Pinpoint the cell where the given text exists, returning its [X, Y] midpoint coordinate. 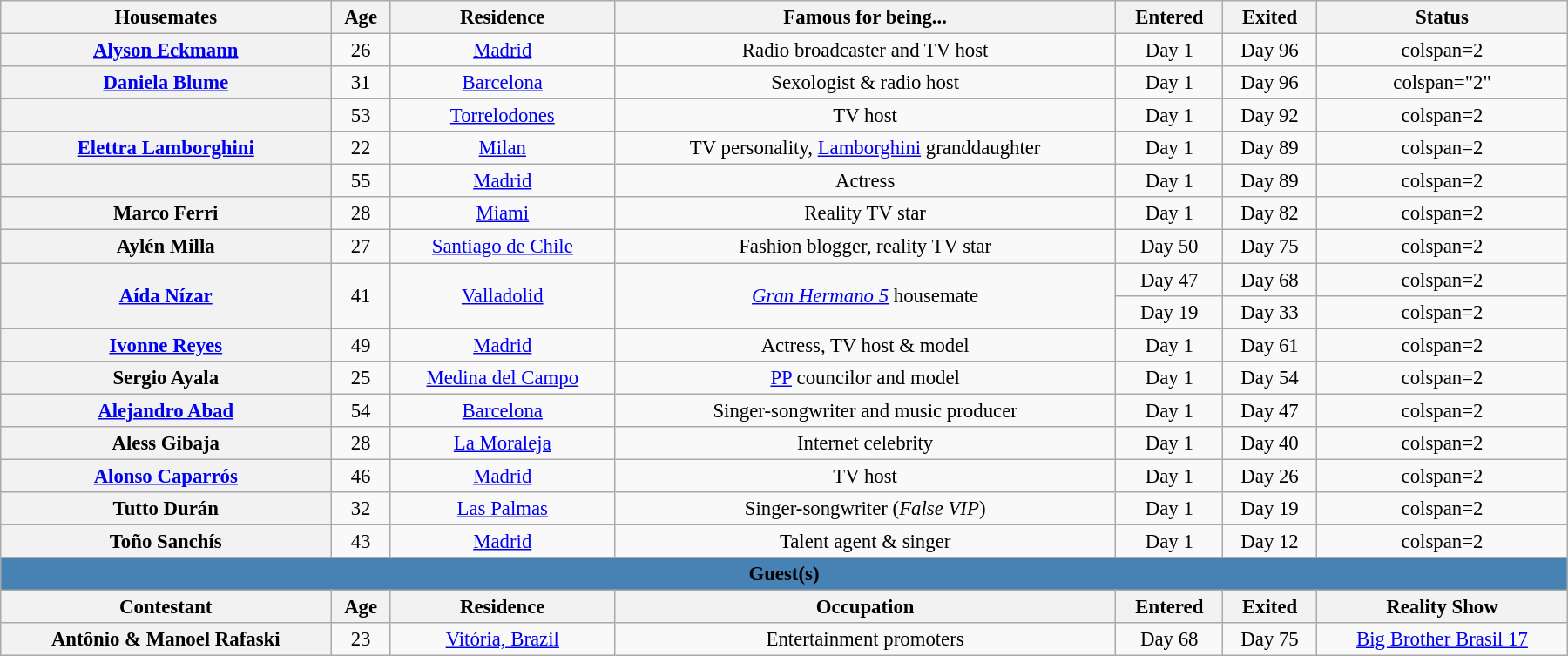
Milan [503, 148]
Toño Sanchís [166, 541]
26 [361, 50]
Antônio & Manoel Rafaski [166, 639]
Day 26 [1270, 476]
46 [361, 476]
Aless Gibaja [166, 443]
Sergio Ayala [166, 377]
Big Brother Brasil 17 [1443, 639]
Marco Ferri [166, 213]
Guest(s) [784, 574]
Occupation [866, 606]
54 [361, 410]
Day 82 [1270, 213]
31 [361, 83]
TV personality, Lamborghini granddaughter [866, 148]
Radio broadcaster and TV host [866, 50]
Contestant [166, 606]
Singer-songwriter and music producer [866, 410]
Famous for being... [866, 17]
27 [361, 247]
Reality Show [1443, 606]
Valladolid [503, 296]
Sexologist & radio host [866, 83]
53 [361, 116]
Fashion blogger, reality TV star [866, 247]
Housemates [166, 17]
55 [361, 181]
Las Palmas [503, 509]
La Moraleja [503, 443]
Gran Hermano 5 housemate [866, 296]
Reality TV star [866, 213]
Alyson Eckmann [166, 50]
Singer-songwriter (False VIP) [866, 509]
Daniela Blume [166, 83]
Medina del Campo [503, 377]
Status [1443, 17]
23 [361, 639]
Day 40 [1270, 443]
43 [361, 541]
Actress, TV host & model [866, 345]
Tutto Durán [166, 509]
Aylén Milla [166, 247]
Day 12 [1270, 541]
Internet celebrity [866, 443]
Day 61 [1270, 345]
49 [361, 345]
32 [361, 509]
Alonso Caparrós [166, 476]
Vitória, Brazil [503, 639]
22 [361, 148]
Entertainment promoters [866, 639]
Elettra Lamborghini [166, 148]
Actress [866, 181]
Talent agent & singer [866, 541]
Day 54 [1270, 377]
Miami [503, 213]
Santiago de Chile [503, 247]
Ivonne Reyes [166, 345]
colspan="2" [1443, 83]
41 [361, 296]
Aída Nízar [166, 296]
Day 50 [1169, 247]
Torrelodones [503, 116]
Day 92 [1270, 116]
25 [361, 377]
PP councilor and model [866, 377]
Alejandro Abad [166, 410]
Day 33 [1270, 312]
